Search for the cell housing the specified text and yield its [x, y] center coordinate. 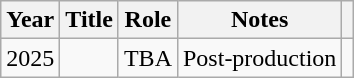
Notes [259, 20]
Title [90, 20]
TBA [148, 58]
Year [30, 20]
Post-production [259, 58]
2025 [30, 58]
Role [148, 20]
